Identify which cell holds the provided text, then report its [X, Y] central coordinate. 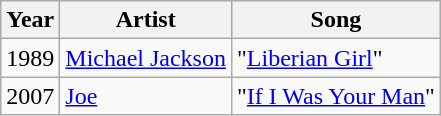
"Liberian Girl" [336, 58]
Year [30, 20]
1989 [30, 58]
Song [336, 20]
Michael Jackson [146, 58]
Artist [146, 20]
"If I Was Your Man" [336, 96]
Joe [146, 96]
2007 [30, 96]
